Extract the (x, y) coordinate from the center of the cell holding the provided text.  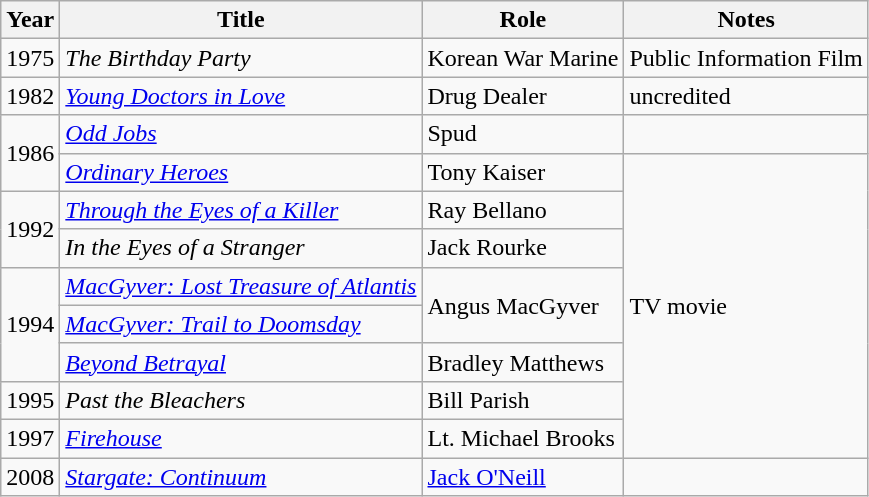
1994 (30, 324)
Odd Jobs (241, 134)
1975 (30, 58)
2008 (30, 477)
Notes (746, 20)
Past the Bleachers (241, 400)
1982 (30, 96)
Through the Eyes of a Killer (241, 210)
1992 (30, 229)
Angus MacGyver (523, 305)
Firehouse (241, 438)
Lt. Michael Brooks (523, 438)
Ordinary Heroes (241, 172)
1995 (30, 400)
1986 (30, 153)
Beyond Betrayal (241, 362)
Year (30, 20)
Drug Dealer (523, 96)
TV movie (746, 305)
Young Doctors in Love (241, 96)
Spud (523, 134)
In the Eyes of a Stranger (241, 248)
Title (241, 20)
Stargate: Continuum (241, 477)
Jack O'Neill (523, 477)
Bradley Matthews (523, 362)
Tony Kaiser (523, 172)
Korean War Marine (523, 58)
Public Information Film (746, 58)
Bill Parish (523, 400)
1997 (30, 438)
MacGyver: Trail to Doomsday (241, 324)
The Birthday Party (241, 58)
Jack Rourke (523, 248)
Ray Bellano (523, 210)
MacGyver: Lost Treasure of Atlantis (241, 286)
uncredited (746, 96)
Role (523, 20)
